Output the [x, y] coordinate of the center of the cell containing the given text.  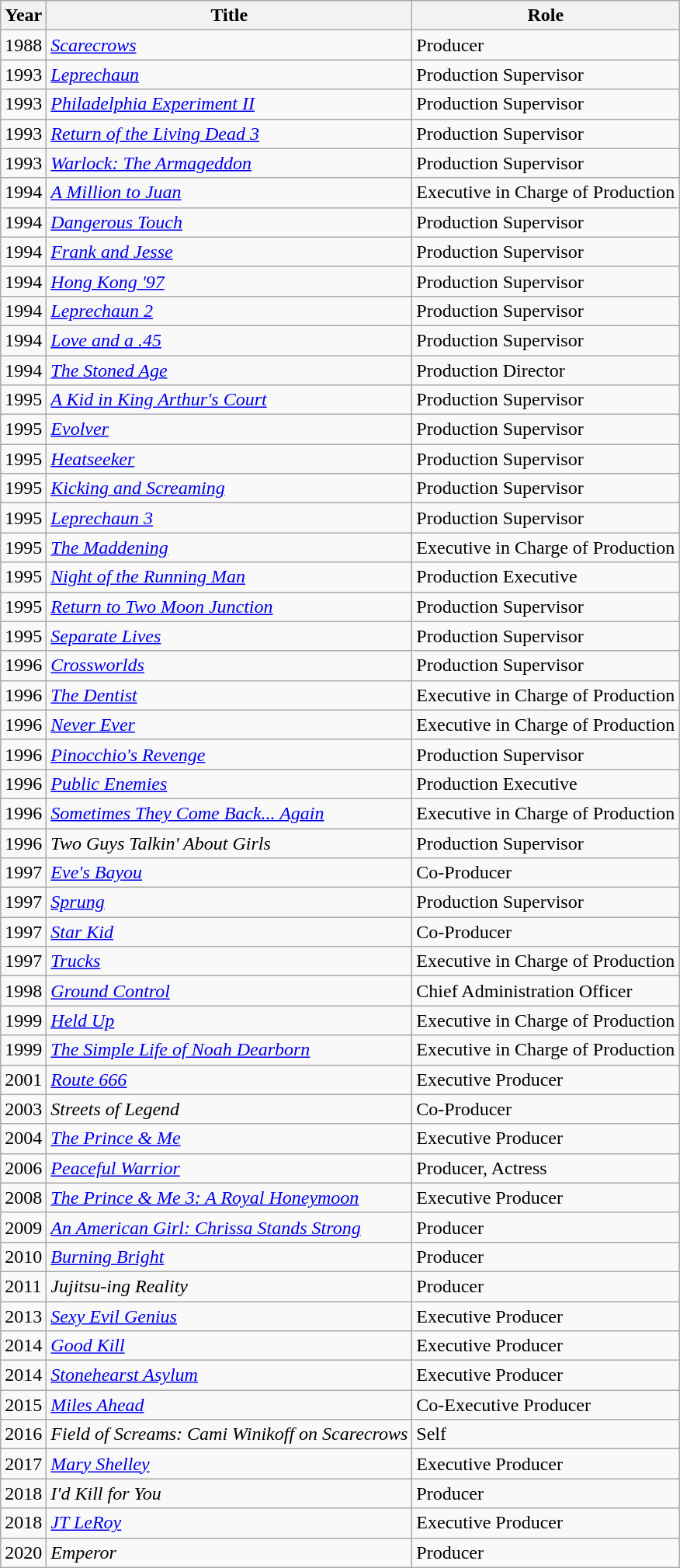
JT LeRoy [230, 1523]
Return of the Living Dead 3 [230, 134]
Emperor [230, 1552]
Streets of Legend [230, 1109]
Sometimes They Come Back... Again [230, 813]
2011 [23, 1286]
Sprung [230, 902]
Kicking and Screaming [230, 488]
Public Enemies [230, 784]
Evolver [230, 429]
Title [230, 16]
The Prince & Me [230, 1139]
Producer, Actress [546, 1168]
2013 [23, 1316]
Chief Administration Officer [546, 991]
The Maddening [230, 548]
An American Girl: Chrissa Stands Strong [230, 1227]
The Prince & Me 3: A Royal Honeymoon [230, 1198]
Production Director [546, 370]
2008 [23, 1198]
Sexy Evil Genius [230, 1316]
Eve's Bayou [230, 873]
Never Ever [230, 725]
Leprechaun 3 [230, 518]
Leprechaun [230, 75]
2003 [23, 1109]
2020 [23, 1552]
Self [546, 1434]
Stonehearst Asylum [230, 1375]
Warlock: The Armageddon [230, 163]
The Stoned Age [230, 370]
Field of Screams: Cami Winikoff on Scarecrows [230, 1434]
2010 [23, 1257]
2006 [23, 1168]
Crossworlds [230, 666]
Burning Bright [230, 1257]
Return to Two Moon Junction [230, 607]
A Kid in King Arthur's Court [230, 400]
Co-Executive Producer [546, 1405]
2001 [23, 1080]
1998 [23, 991]
Miles Ahead [230, 1405]
2016 [23, 1434]
Night of the Running Man [230, 577]
Role [546, 16]
Leprechaun 2 [230, 311]
Peaceful Warrior [230, 1168]
Star Kid [230, 932]
Pinocchio's Revenge [230, 754]
Good Kill [230, 1346]
Mary Shelley [230, 1464]
2009 [23, 1227]
Route 666 [230, 1080]
Frank and Jesse [230, 252]
The Simple Life of Noah Dearborn [230, 1050]
Philadelphia Experiment II [230, 104]
2004 [23, 1139]
2017 [23, 1464]
Year [23, 16]
Held Up [230, 1020]
1988 [23, 45]
Heatseeker [230, 459]
Scarecrows [230, 45]
The Dentist [230, 695]
Jujitsu-ing Reality [230, 1286]
I'd Kill for You [230, 1493]
Two Guys Talkin' About Girls [230, 843]
2015 [23, 1405]
A Million to Juan [230, 193]
Love and a .45 [230, 340]
Separate Lives [230, 636]
Trucks [230, 961]
Dangerous Touch [230, 222]
Ground Control [230, 991]
Hong Kong '97 [230, 281]
